Return [X, Y] of the center of cell containing provided text 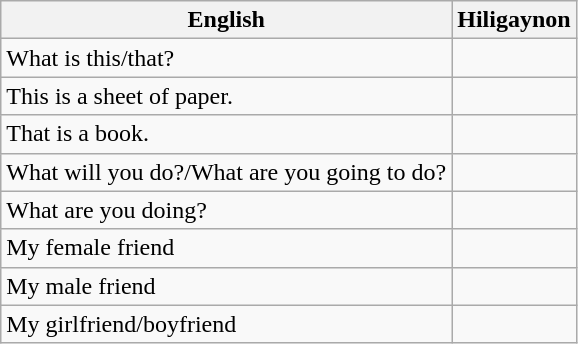
What will you do?/What are you going to do? [226, 172]
What is this/that? [226, 58]
That is a book. [226, 134]
What are you doing? [226, 210]
My male friend [226, 286]
My girlfriend/boyfriend [226, 324]
My female friend [226, 248]
Hiligaynon [514, 20]
English [226, 20]
This is a sheet of paper. [226, 96]
